From the cell containing the given text, extract its center point as (x, y) coordinate. 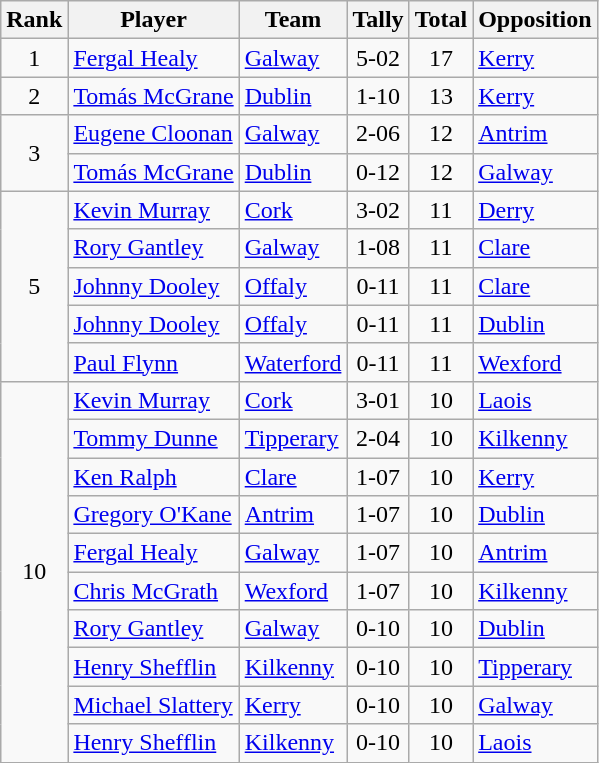
5-02 (378, 58)
2-06 (378, 134)
Ken Ralph (154, 477)
1-08 (378, 248)
17 (441, 58)
Tommy Dunne (154, 438)
1 (34, 58)
2-04 (378, 438)
3-01 (378, 400)
Waterford (293, 362)
0-12 (378, 172)
1-10 (378, 96)
Michael Slattery (154, 705)
5 (34, 286)
Player (154, 20)
Eugene Cloonan (154, 134)
Total (441, 20)
Paul Flynn (154, 362)
Rank (34, 20)
3-02 (378, 210)
Opposition (535, 20)
13 (441, 96)
2 (34, 96)
Gregory O'Kane (154, 515)
Team (293, 20)
3 (34, 153)
Chris McGrath (154, 591)
Tally (378, 20)
Derry (535, 210)
